Find where the given text appears and provide that cell's center as [X, Y] coordinate. 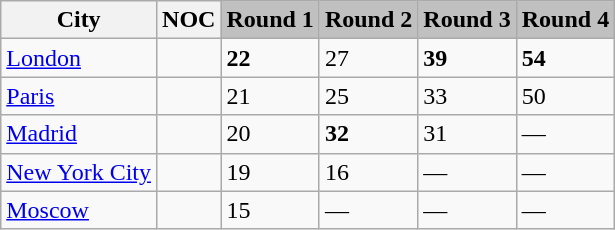
Round 1 [270, 20]
54 [565, 58]
London [79, 58]
Round 3 [467, 20]
32 [368, 134]
Round 4 [565, 20]
16 [368, 172]
21 [270, 96]
39 [467, 58]
20 [270, 134]
NOC [189, 20]
19 [270, 172]
25 [368, 96]
City [79, 20]
15 [270, 210]
Paris [79, 96]
New York City [79, 172]
31 [467, 134]
50 [565, 96]
Round 2 [368, 20]
22 [270, 58]
Moscow [79, 210]
Madrid [79, 134]
27 [368, 58]
33 [467, 96]
